Output the [x, y] coordinate of the center of the cell containing the given text.  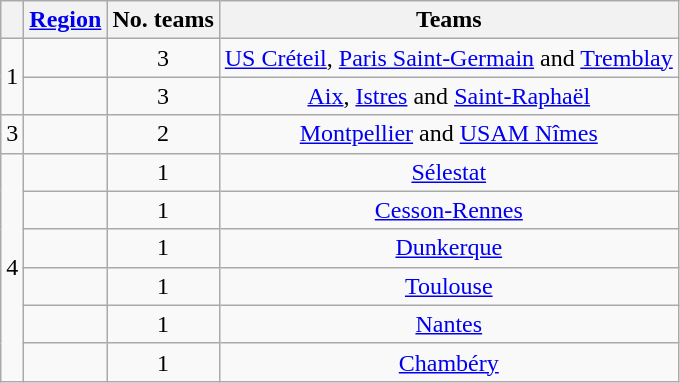
Sélestat [448, 172]
2 [163, 134]
Montpellier and USAM Nîmes [448, 134]
Dunkerque [448, 248]
Teams [448, 20]
4 [12, 267]
Region [66, 20]
Nantes [448, 324]
Aix, Istres and Saint-Raphaël [448, 96]
US Créteil, Paris Saint-Germain and Tremblay [448, 58]
No. teams [163, 20]
Toulouse [448, 286]
Cesson-Rennes [448, 210]
Chambéry [448, 362]
